Determine the [X, Y] coordinate at the center of the cell enclosing the given text.  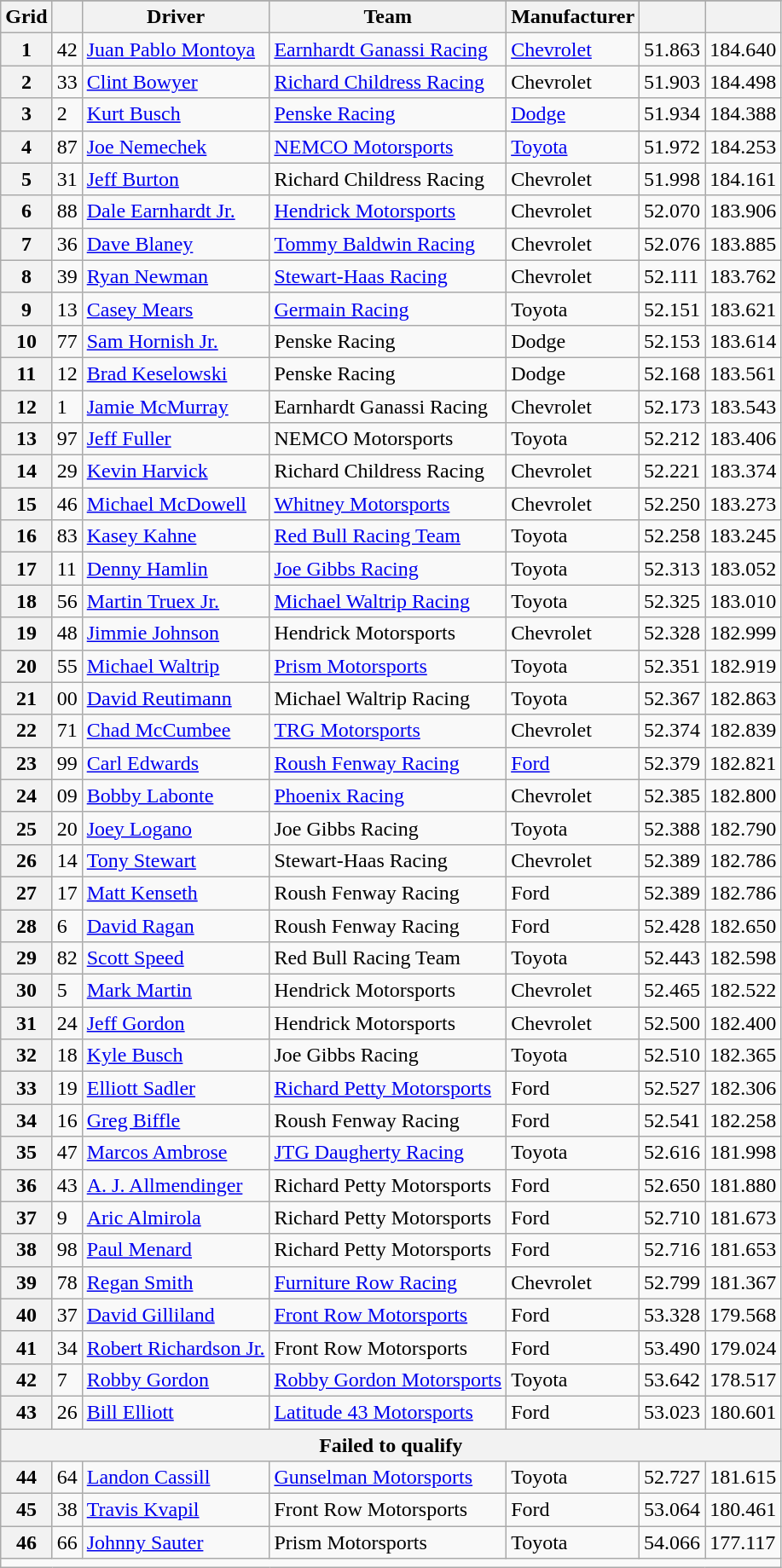
52.716 [672, 1250]
Chad McCumbee [176, 731]
44 [26, 1478]
182.598 [744, 958]
87 [67, 147]
182.522 [744, 991]
4 [26, 147]
183.543 [744, 407]
Brad Keselowski [176, 373]
181.653 [744, 1250]
Tommy Baldwin Racing [388, 244]
52.374 [672, 731]
54.066 [672, 1542]
53.328 [672, 1315]
52.510 [672, 1056]
Michael Waltrip [176, 666]
178.517 [744, 1380]
Martin Truex Jr. [176, 601]
09 [67, 796]
52.258 [672, 536]
183.621 [744, 309]
52.385 [672, 796]
David Ragan [176, 925]
78 [67, 1282]
52.710 [672, 1218]
182.306 [744, 1088]
51.903 [672, 82]
Jeff Gordon [176, 1023]
Kyle Busch [176, 1056]
Michael McDowell [176, 504]
Bobby Labonte [176, 796]
182.790 [744, 828]
52.650 [672, 1185]
71 [67, 731]
51.934 [672, 114]
Joey Logano [176, 828]
181.880 [744, 1185]
52.541 [672, 1120]
Tony Stewart [176, 860]
Aric Almirola [176, 1218]
23 [26, 763]
Clint Bowyer [176, 82]
99 [67, 763]
177.117 [744, 1542]
183.561 [744, 373]
53.490 [672, 1347]
52.500 [672, 1023]
00 [67, 698]
10 [26, 341]
183.273 [744, 504]
88 [67, 211]
97 [67, 439]
45 [26, 1510]
Kurt Busch [176, 114]
55 [67, 666]
Kasey Kahne [176, 536]
Robby Gordon Motorsports [388, 1380]
184.161 [744, 179]
35 [26, 1153]
182.400 [744, 1023]
Mark Martin [176, 991]
Sam Hornish Jr. [176, 341]
183.762 [744, 276]
183.052 [744, 569]
52.328 [672, 634]
28 [26, 925]
Elliott Sadler [176, 1088]
183.406 [744, 439]
64 [67, 1478]
Jamie McMurray [176, 407]
52.168 [672, 373]
30 [26, 991]
Scott Speed [176, 958]
52.388 [672, 828]
Kevin Harvick [176, 472]
52.076 [672, 244]
Paul Menard [176, 1250]
27 [26, 893]
David Reutimann [176, 698]
Jeff Burton [176, 179]
Team [388, 17]
Grid [26, 17]
181.367 [744, 1282]
Gunselman Motorsports [388, 1478]
182.800 [744, 796]
Phoenix Racing [388, 796]
22 [26, 731]
Dave Blaney [176, 244]
8 [26, 276]
183.010 [744, 601]
183.245 [744, 536]
82 [67, 958]
53.064 [672, 1510]
77 [67, 341]
183.885 [744, 244]
Regan Smith [176, 1282]
182.365 [744, 1056]
Latitude 43 Motorsports [388, 1412]
52.221 [672, 472]
51.972 [672, 147]
181.615 [744, 1478]
182.258 [744, 1120]
52.173 [672, 407]
3 [26, 114]
Juan Pablo Montoya [176, 49]
41 [26, 1347]
Johnny Sauter [176, 1542]
52.153 [672, 341]
52.367 [672, 698]
184.498 [744, 82]
52.428 [672, 925]
Germain Racing [388, 309]
21 [26, 698]
83 [67, 536]
Whitney Motorsports [388, 504]
Bill Elliott [176, 1412]
52.527 [672, 1088]
25 [26, 828]
Carl Edwards [176, 763]
52.313 [672, 569]
184.388 [744, 114]
51.863 [672, 49]
Greg Biffle [176, 1120]
David Gilliland [176, 1315]
181.998 [744, 1153]
Casey Mears [176, 309]
179.024 [744, 1347]
47 [67, 1153]
66 [67, 1542]
TRG Motorsports [388, 731]
15 [26, 504]
184.640 [744, 49]
A. J. Allmendinger [176, 1185]
182.650 [744, 925]
52.151 [672, 309]
52.351 [672, 666]
179.568 [744, 1315]
182.863 [744, 698]
Robert Richardson Jr. [176, 1347]
Robby Gordon [176, 1380]
51.998 [672, 179]
Landon Cassill [176, 1478]
182.821 [744, 763]
Denny Hamlin [176, 569]
183.614 [744, 341]
183.374 [744, 472]
52.443 [672, 958]
Marcos Ambrose [176, 1153]
182.839 [744, 731]
182.999 [744, 634]
52.070 [672, 211]
Jeff Fuller [176, 439]
Driver [176, 17]
53.642 [672, 1380]
Jimmie Johnson [176, 634]
180.461 [744, 1510]
183.906 [744, 211]
52.212 [672, 439]
48 [67, 634]
52.325 [672, 601]
Matt Kenseth [176, 893]
Dale Earnhardt Jr. [176, 211]
Manufacturer [573, 17]
184.253 [744, 147]
Joe Nemechek [176, 147]
56 [67, 601]
182.919 [744, 666]
98 [67, 1250]
Furniture Row Racing [388, 1282]
52.379 [672, 763]
52.727 [672, 1478]
180.601 [744, 1412]
52.465 [672, 991]
53.023 [672, 1412]
JTG Daugherty Racing [388, 1153]
52.250 [672, 504]
40 [26, 1315]
52.799 [672, 1282]
Failed to qualify [391, 1445]
Travis Kvapil [176, 1510]
32 [26, 1056]
52.111 [672, 276]
52.616 [672, 1153]
181.673 [744, 1218]
Ryan Newman [176, 276]
